Output the (x, y) coordinate of the center of the cell containing the given text.  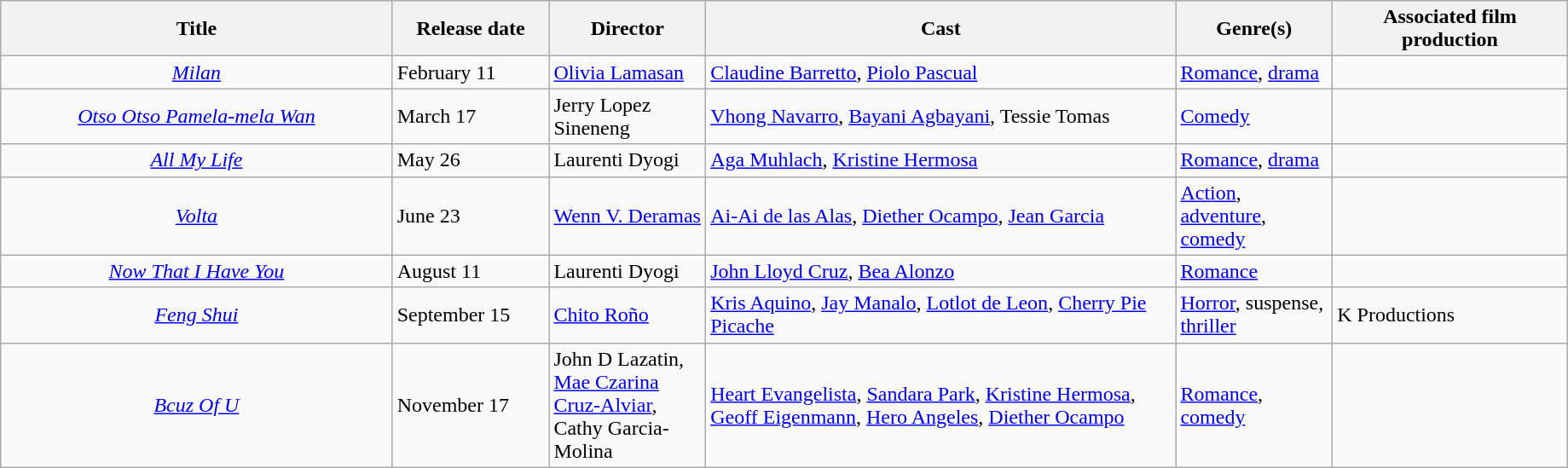
August 11 (471, 271)
Claudine Barretto, Piolo Pascual (941, 72)
Olivia Lamasan (628, 72)
Ai-Ai de las Alas, Diether Ocampo, Jean Garcia (941, 216)
Jerry Lopez Sineneng (628, 116)
Horror, suspense, thriller (1254, 315)
Bcuz Of U (196, 405)
Chito Roño (628, 315)
Feng Shui (196, 315)
Comedy (1254, 116)
February 11 (471, 72)
Kris Aquino, Jay Manalo, Lotlot de Leon, Cherry Pie Picache (941, 315)
Heart Evangelista, Sandara Park, Kristine Hermosa, Geoff Eigenmann, Hero Angeles, Diether Ocampo (941, 405)
All My Life (196, 160)
June 23 (471, 216)
John D Lazatin, Mae Czarina Cruz-Alviar, Cathy Garcia-Molina (628, 405)
Title (196, 29)
September 15 (471, 315)
Genre(s) (1254, 29)
Volta (196, 216)
Release date (471, 29)
Now That I Have You (196, 271)
Otso Otso Pamela-mela Wan (196, 116)
Cast (941, 29)
Romance, comedy (1254, 405)
Action, adventure, comedy (1254, 216)
Director (628, 29)
March 17 (471, 116)
November 17 (471, 405)
John Lloyd Cruz, Bea Alonzo (941, 271)
Wenn V. Deramas (628, 216)
K Productions (1450, 315)
Romance (1254, 271)
Milan (196, 72)
Associated film production (1450, 29)
Vhong Navarro, Bayani Agbayani, Tessie Tomas (941, 116)
Aga Muhlach, Kristine Hermosa (941, 160)
May 26 (471, 160)
